Extract the [x, y] coordinate from the center of the cell holding the provided text.  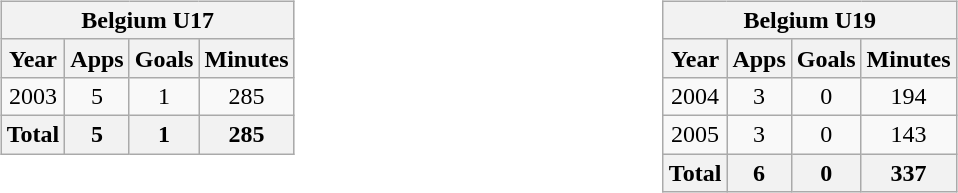
2003 [33, 96]
194 [908, 96]
Belgium U19 [810, 20]
6 [759, 173]
2005 [695, 134]
337 [908, 173]
Belgium U17 [148, 20]
2004 [695, 96]
143 [908, 134]
